Provide the [x, y] coordinate of the cell's center where the given text is located.  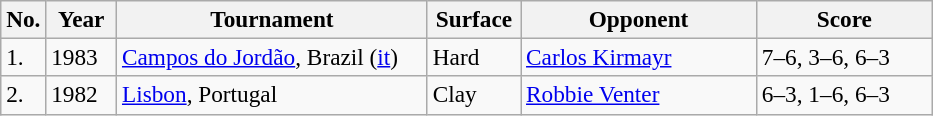
Lisbon, Portugal [272, 95]
Opponent [639, 19]
1983 [82, 57]
Year [82, 19]
2. [24, 95]
7–6, 3–6, 6–3 [844, 57]
Campos do Jordão, Brazil (it) [272, 57]
Surface [474, 19]
Tournament [272, 19]
1. [24, 57]
Hard [474, 57]
Score [844, 19]
Robbie Venter [639, 95]
Clay [474, 95]
6–3, 1–6, 6–3 [844, 95]
No. [24, 19]
Carlos Kirmayr [639, 57]
1982 [82, 95]
